Capture the cell that displays the provided text and extract its [x, y] central coordinate. 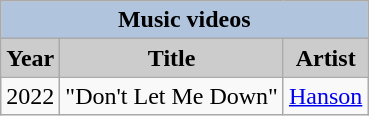
Artist [325, 58]
Music videos [184, 20]
Title [172, 58]
Year [30, 58]
"Don't Let Me Down" [172, 96]
2022 [30, 96]
Hanson [325, 96]
